From the cell containing the given text, extract its center point as (X, Y) coordinate. 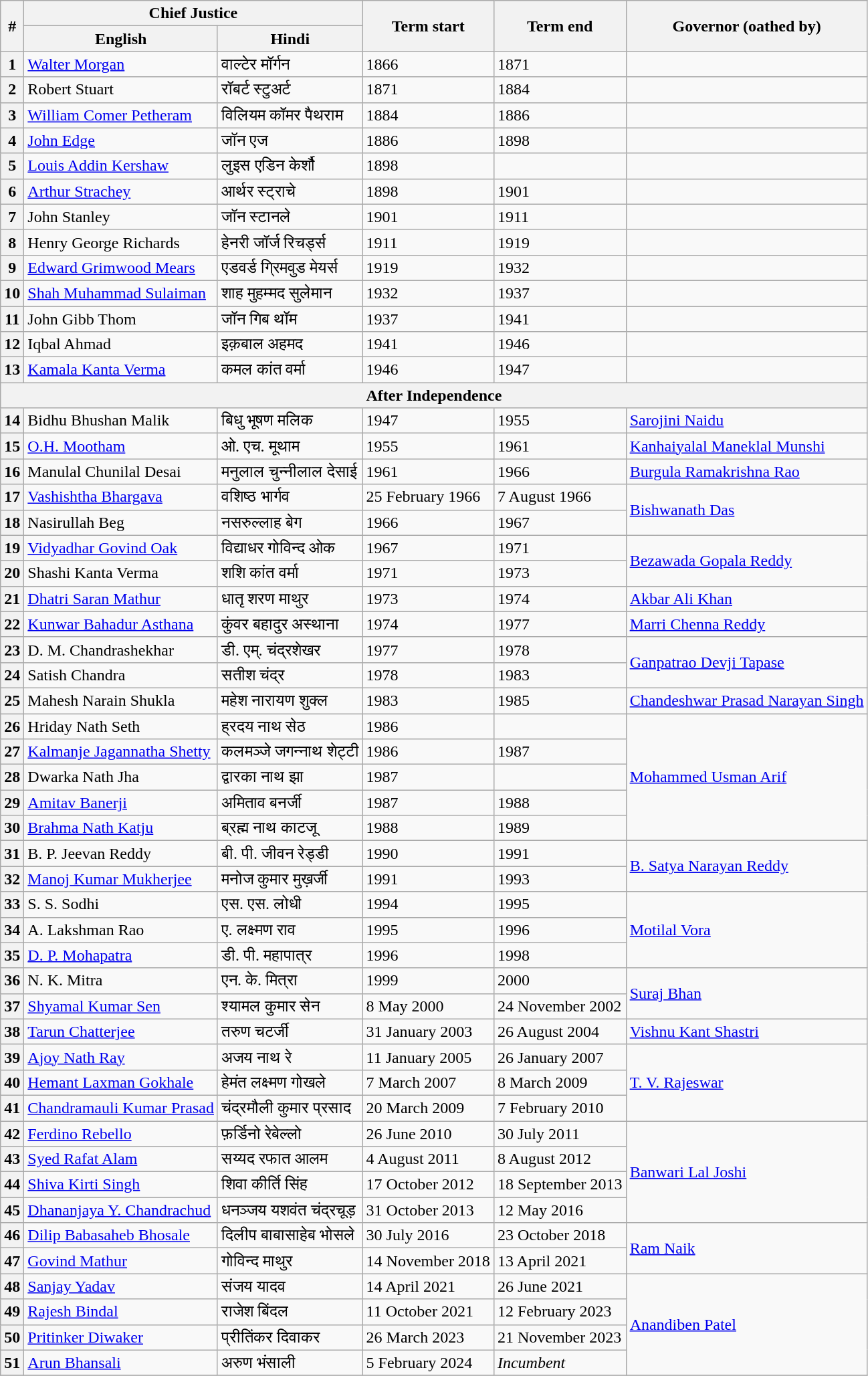
43 (12, 1159)
Banwari Lal Joshi (746, 1172)
बिधु भूषण मलिक (290, 421)
शिवा कीर्ति सिंह (290, 1185)
31 January 2003 (428, 1031)
धातृ शरण माथुर (290, 599)
Hindi (290, 39)
Amitav Banerji (121, 803)
18 (12, 522)
9 (12, 268)
Chandramauli Kumar Prasad (121, 1108)
जॉन गिब थॉम (290, 319)
21 (12, 599)
Louis Addin Kershaw (121, 166)
S. S. Sodhi (121, 904)
कलमञ्जे जगन्नाथ शेट्टी (290, 752)
रॉबर्ट स्टुअर्ट (290, 90)
Chandeshwar Prasad Narayan Singh (746, 700)
शशि कांत वर्मा (290, 573)
3 (12, 115)
एन. के. मित्रा (290, 981)
Mahesh Narain Shukla (121, 700)
Ferdino Rebello (121, 1134)
Syed Rafat Alam (121, 1159)
16 (12, 472)
विलियम कॉमर पैथराम (290, 115)
Burgula Ramakrishna Rao (746, 472)
11 (12, 319)
Mohammed Usman Arif (746, 777)
वाल्टेर मॉर्गन (290, 64)
44 (12, 1185)
5 (12, 166)
13 (12, 370)
Suraj Bhan (746, 993)
Shiva Kirti Singh (121, 1185)
मनोज कुमार मुख़र्जी (290, 879)
18 September 2013 (560, 1185)
शाह मुहम्मद सुलेमान (290, 293)
Ajoy Nath Ray (121, 1057)
51 (12, 1363)
8 May 2000 (428, 1006)
Dhatri Saran Mathur (121, 599)
Henry George Richards (121, 242)
23 (12, 650)
इक़बाल अहमद (290, 345)
Dhananjaya Y. Chandrachud (121, 1210)
Kunwar Bahadur Asthana (121, 624)
4 (12, 140)
Robert Stuart (121, 90)
John Gibb Thom (121, 319)
24 (12, 675)
7 August 1966 (560, 497)
Hriday Nath Seth (121, 726)
Shah Muhammad Sulaiman (121, 293)
49 (12, 1312)
Shyamal Kumar Sen (121, 1006)
37 (12, 1006)
Manulal Chunilal Desai (121, 472)
Anandiben Patel (746, 1324)
7 March 2007 (428, 1082)
17 October 2012 (428, 1185)
Kamala Kanta Verma (121, 370)
46 (12, 1236)
40 (12, 1082)
Shashi Kanta Verma (121, 573)
21 November 2023 (560, 1337)
12 May 2016 (560, 1210)
Chief Justice (193, 13)
12 (12, 345)
Kanhaiyalal Maneklal Munshi (746, 446)
Brahma Nath Katju (121, 828)
15 (12, 446)
Sarojini Naidu (746, 421)
12 February 2023 (560, 1312)
Edward Grimwood Mears (121, 268)
सय्यद रफात आलम (290, 1159)
30 July 2011 (560, 1134)
Bidhu Bhushan Malik (121, 421)
41 (12, 1108)
26 June 2021 (560, 1286)
2000 (560, 981)
8 (12, 242)
Term start (428, 26)
Manoj Kumar Mukherjee (121, 879)
Satish Chandra (121, 675)
Iqbal Ahmad (121, 345)
दिलीप बाबासाहेब भोसले (290, 1236)
13 April 2021 (560, 1261)
48 (12, 1286)
John Stanley (121, 217)
1994 (428, 904)
1999 (428, 981)
Hemant Laxman Gokhale (121, 1082)
Tarun Chatterjee (121, 1031)
जॉन स्टानले (290, 217)
संजय यादव (290, 1286)
धनञ्जय यशवंत चंद्रचूड़ (290, 1210)
एडवर्ड ग्रिमवुड मेयर्स (290, 268)
1998 (560, 955)
31 (12, 854)
एस. एस. लोधी (290, 904)
26 January 2007 (560, 1057)
39 (12, 1057)
ह्रदय नाथ सेठ (290, 726)
35 (12, 955)
डी. पी. महापात्र (290, 955)
Motilal Vora (746, 930)
22 (12, 624)
26 June 2010 (428, 1134)
D. M. Chandrashekhar (121, 650)
Dilip Babasaheb Bhosale (121, 1236)
14 (12, 421)
Govind Mathur (121, 1261)
हेनरी जॉर्ज रिचर्ड्स (290, 242)
5 February 2024 (428, 1363)
6 (12, 191)
अजय नाथ रे (290, 1057)
24 November 2002 (560, 1006)
Akbar Ali Khan (746, 599)
2 (12, 90)
26 March 2023 (428, 1337)
23 October 2018 (560, 1236)
1985 (560, 700)
B. P. Jeevan Reddy (121, 854)
सतीश चंद्र (290, 675)
वशिष्ठ भार्गव (290, 497)
33 (12, 904)
19 (12, 548)
गोविन्द माथुर (290, 1261)
चंद्रमौली कुमार प्रसाद (290, 1108)
महेश नारायण शुक्ल (290, 700)
Arthur Strachey (121, 191)
आर्थर स्ट्राचे (290, 191)
17 (12, 497)
30 July 2016 (428, 1236)
Bezawada Gopala Reddy (746, 561)
कमल कांत वर्मा (290, 370)
ए. लक्ष्मण राव (290, 930)
Vidyadhar Govind Oak (121, 548)
38 (12, 1031)
1989 (560, 828)
20 (12, 573)
तरुण चटर्जी (290, 1031)
अमिताव बनर्जी (290, 803)
27 (12, 752)
नसरुल्लाह बेग (290, 522)
विद्याधर गोविन्द ओक (290, 548)
लुइस एडिन केर्शौ (290, 166)
1 (12, 64)
O.H. Mootham (121, 446)
10 (12, 293)
श्यामल कुमार सेन (290, 1006)
Marri Chenna Reddy (746, 624)
1866 (428, 64)
D. P. Mohapatra (121, 955)
Bishwanath Das (746, 510)
Walter Morgan (121, 64)
26 August 2004 (560, 1031)
14 April 2021 (428, 1286)
28 (12, 777)
Vashishtha Bhargava (121, 497)
8 March 2009 (560, 1082)
26 (12, 726)
John Edge (121, 140)
# (12, 26)
जॉन एज (290, 140)
14 November 2018 (428, 1261)
Dwarka Nath Jha (121, 777)
34 (12, 930)
A. Lakshman Rao (121, 930)
William Comer Petheram (121, 115)
11 October 2021 (428, 1312)
47 (12, 1261)
Kalmanje Jagannatha Shetty (121, 752)
After Independence (434, 395)
Vishnu Kant Shastri (746, 1031)
Nasirullah Beg (121, 522)
25 February 1966 (428, 497)
32 (12, 879)
29 (12, 803)
T. V. Rajeswar (746, 1082)
7 February 2010 (560, 1108)
50 (12, 1337)
31 October 2013 (428, 1210)
हेमंत लक्ष्मण गोखले (290, 1082)
B. Satya Narayan Reddy (746, 866)
8 August 2012 (560, 1159)
36 (12, 981)
45 (12, 1210)
20 March 2009 (428, 1108)
Arun Bhansali (121, 1363)
30 (12, 828)
Sanjay Yadav (121, 1286)
राजेश बिंदल (290, 1312)
प्रीतिंकर दिवाकर (290, 1337)
कुंवर बहादुर अस्थाना (290, 624)
N. K. Mitra (121, 981)
7 (12, 217)
फ़र्डिनो रेबेल्लो (290, 1134)
मनुलाल चुन्नीलाल देसाई (290, 472)
Ram Naik (746, 1248)
Pritinker Diwaker (121, 1337)
42 (12, 1134)
ब्रह्म नाथ काटजू (290, 828)
बी. पी. जीवन रेड्डी (290, 854)
Rajesh Bindal (121, 1312)
Ganpatrao Devji Tapase (746, 662)
1990 (428, 854)
11 January 2005 (428, 1057)
अरुण भंसाली (290, 1363)
द्वारका नाथ झा (290, 777)
1993 (560, 879)
English (121, 39)
Incumbent (560, 1363)
Term end (560, 26)
ओ. एच. मूथाम (290, 446)
25 (12, 700)
डी. एम्. चंद्रशेखर (290, 650)
Governor (oathed by) (746, 26)
4 August 2011 (428, 1159)
